Scan for the cell matching the given text and deliver its [x, y] coordinate at center. 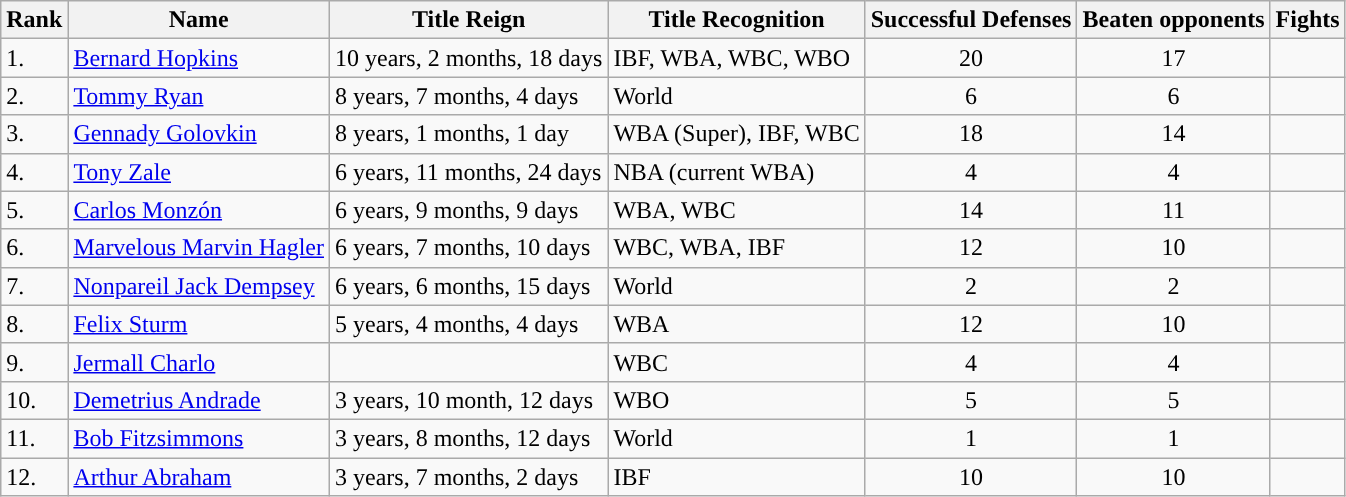
Title Reign [469, 20]
8 years, 7 months, 4 days [469, 96]
Carlos Monzón [199, 210]
6 years, 11 months, 24 days [469, 172]
Jermall Charlo [199, 362]
WBC [736, 362]
Title Recognition [736, 20]
Tommy Ryan [199, 96]
Name [199, 20]
NBA (current WBA) [736, 172]
10. [34, 400]
17 [1174, 58]
5. [34, 210]
Bob Fitzsimmons [199, 438]
Marvelous Marvin Hagler [199, 248]
3 years, 7 months, 2 days [469, 477]
9. [34, 362]
WBA, WBC [736, 210]
Gennady Golovkin [199, 134]
5 years, 4 months, 4 days [469, 324]
3 years, 8 months, 12 days [469, 438]
WBC, WBA, IBF [736, 248]
Demetrius Andrade [199, 400]
8 years, 1 months, 1 day [469, 134]
6. [34, 248]
11 [1174, 210]
18 [971, 134]
8. [34, 324]
Beaten opponents [1174, 20]
1. [34, 58]
IBF, WBA, WBC, WBO [736, 58]
6 years, 7 months, 10 days [469, 248]
11. [34, 438]
6 years, 6 months, 15 days [469, 286]
WBA [736, 324]
Felix Sturm [199, 324]
10 years, 2 months, 18 days [469, 58]
6 years, 9 months, 9 days [469, 210]
Tony Zale [199, 172]
20 [971, 58]
3. [34, 134]
Rank [34, 20]
7. [34, 286]
IBF [736, 477]
Successful Defenses [971, 20]
WBA (Super), IBF, WBC [736, 134]
12. [34, 477]
WBO [736, 400]
4. [34, 172]
Nonpareil Jack Dempsey [199, 286]
3 years, 10 month, 12 days [469, 400]
Fights [1308, 20]
2. [34, 96]
Bernard Hopkins [199, 58]
Arthur Abraham [199, 477]
